Search for the cell housing the specified text and yield its (x, y) center coordinate. 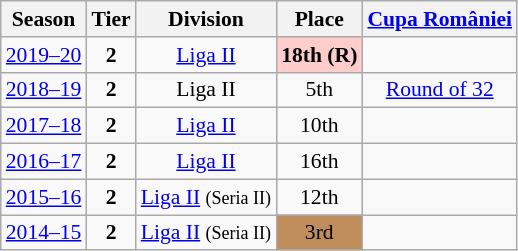
2017–18 (44, 126)
10th (319, 126)
Tier (110, 19)
5th (319, 90)
16th (319, 162)
Place (319, 19)
Round of 32 (440, 90)
Cupa României (440, 19)
Season (44, 19)
2016–17 (44, 162)
12th (319, 197)
2014–15 (44, 233)
3rd (319, 233)
18th (R) (319, 55)
Division (206, 19)
2018–19 (44, 90)
2015–16 (44, 197)
2019–20 (44, 55)
